Extract the [X, Y] coordinate from the center of the cell holding the provided text.  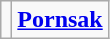
Pornsak [60, 20]
